Provide the [X, Y] coordinate of the cell's center where the given text is located.  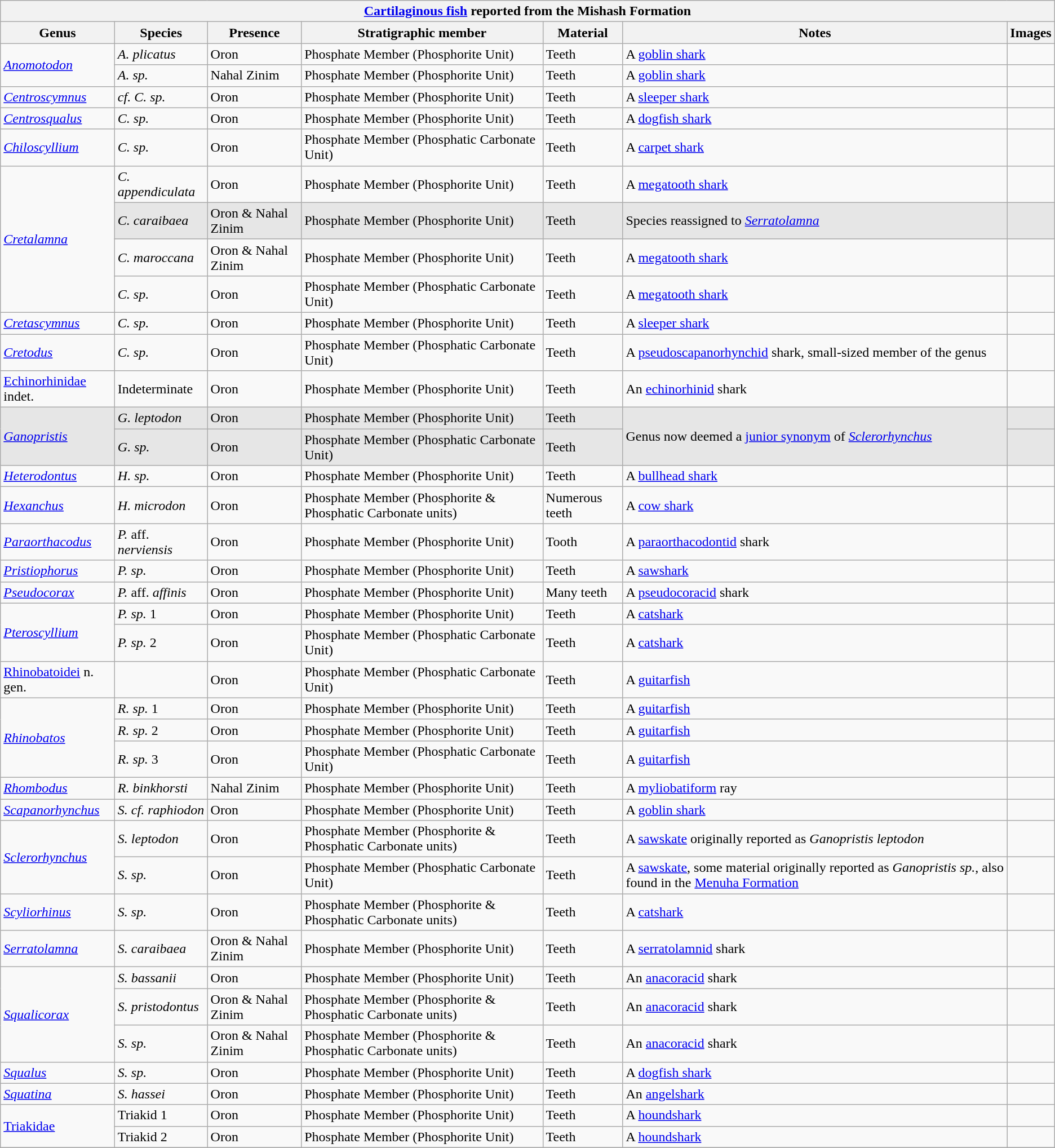
P. aff. nerviensis [161, 542]
A pseudocoracid shark [815, 592]
A sawskate, some material originally reported as Ganopristis sp., also found in the Menuha Formation [815, 876]
Triakidae [57, 1126]
Species [161, 33]
Cretascymnus [57, 323]
Presence [255, 33]
P. sp. 2 [161, 642]
Rhinobatos [57, 737]
S. pristodontus [161, 1007]
Scyliorhinus [57, 912]
Serratolamna [57, 949]
Species reassigned to Serratolamna [815, 221]
Chiloscyllium [57, 148]
Squalicorax [57, 1014]
Notes [815, 33]
Ganopristis [57, 436]
S. cf. raphiodon [161, 810]
G. leptodon [161, 418]
Hexanchus [57, 505]
Images [1031, 33]
cf. C. sp. [161, 97]
Indeterminate [161, 389]
G. sp. [161, 447]
A myliobatiform ray [815, 788]
H. sp. [161, 476]
R. sp. 2 [161, 730]
Cretalamna [57, 239]
S. hassei [161, 1094]
Paraorthacodus [57, 542]
An echinorhinid shark [815, 389]
Cretodus [57, 352]
Sclerorhynchus [57, 857]
H. microdon [161, 505]
Anomotodon [57, 65]
Cartilaginous fish reported from the Mishash Formation [527, 11]
P. sp. 1 [161, 614]
A sawshark [815, 571]
A. sp. [161, 76]
Pseudocorax [57, 592]
Rhinobatoidei n. gen. [57, 680]
C. appendiculata [161, 184]
P. sp. [161, 571]
Scapanorhynchus [57, 810]
Echinorhinidae indet. [57, 389]
Squatina [57, 1094]
R. sp. 1 [161, 708]
Many teeth [583, 592]
Stratigraphic member [422, 33]
Pteroscyllium [57, 632]
A carpet shark [815, 148]
Genus [57, 33]
Squalus [57, 1072]
An angelshark [815, 1094]
P. aff. affinis [161, 592]
R. sp. 3 [161, 759]
C. maroccana [161, 257]
A pseudoscapanorhynchid shark, small-sized member of the genus [815, 352]
C. caraibaea [161, 221]
A bullhead shark [815, 476]
Centroscymnus [57, 97]
Heterodontus [57, 476]
A sawskate originally reported as Ganopristis leptodon [815, 839]
Triakid 2 [161, 1137]
R. binkhorsti [161, 788]
S. leptodon [161, 839]
Triakid 1 [161, 1115]
A serratolamnid shark [815, 949]
Tooth [583, 542]
Rhombodus [57, 788]
Numerous teeth [583, 505]
Genus now deemed a junior synonym of Sclerorhynchus [815, 436]
A cow shark [815, 505]
S. bassanii [161, 978]
A. plicatus [161, 54]
Material [583, 33]
A paraorthacodontid shark [815, 542]
Pristiophorus [57, 571]
S. caraibaea [161, 949]
Centrosqualus [57, 118]
